Search for the cell housing the specified text and yield its [X, Y] center coordinate. 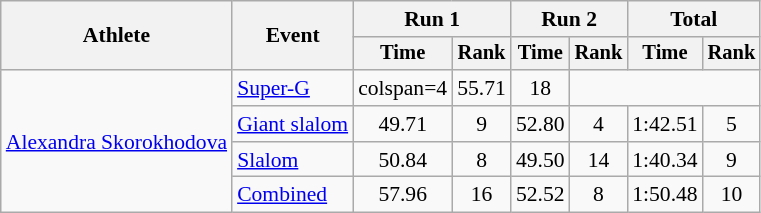
49.50 [540, 160]
colspan=4 [402, 88]
5 [732, 124]
16 [482, 195]
14 [599, 160]
Event [292, 36]
52.52 [540, 195]
1:40.34 [664, 160]
Giant slalom [292, 124]
Super-G [292, 88]
52.80 [540, 124]
Slalom [292, 160]
4 [599, 124]
Athlete [116, 36]
18 [540, 88]
50.84 [402, 160]
1:50.48 [664, 195]
Run 2 [569, 19]
10 [732, 195]
1:42.51 [664, 124]
49.71 [402, 124]
57.96 [402, 195]
Alexandra Skorokhodova [116, 141]
55.71 [482, 88]
Total [694, 19]
Run 1 [432, 19]
Combined [292, 195]
